For the text-containing cell, return its midpoint in (x, y) coordinate format. 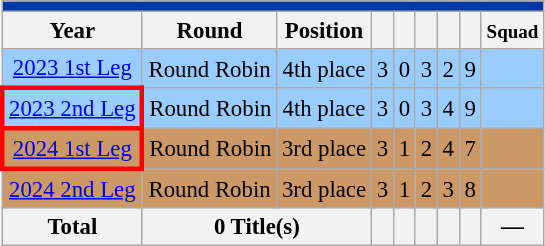
7 (470, 150)
Squad (512, 31)
0 Title(s) (256, 227)
2023 2nd Leg (72, 108)
Position (324, 31)
2024 2nd Leg (72, 188)
2023 1st Leg (72, 68)
Round (209, 31)
8 (470, 188)
Year (72, 31)
2024 1st Leg (72, 150)
— (512, 227)
Total (72, 227)
